Pinpoint the cell where the given text exists, returning its (x, y) midpoint coordinate. 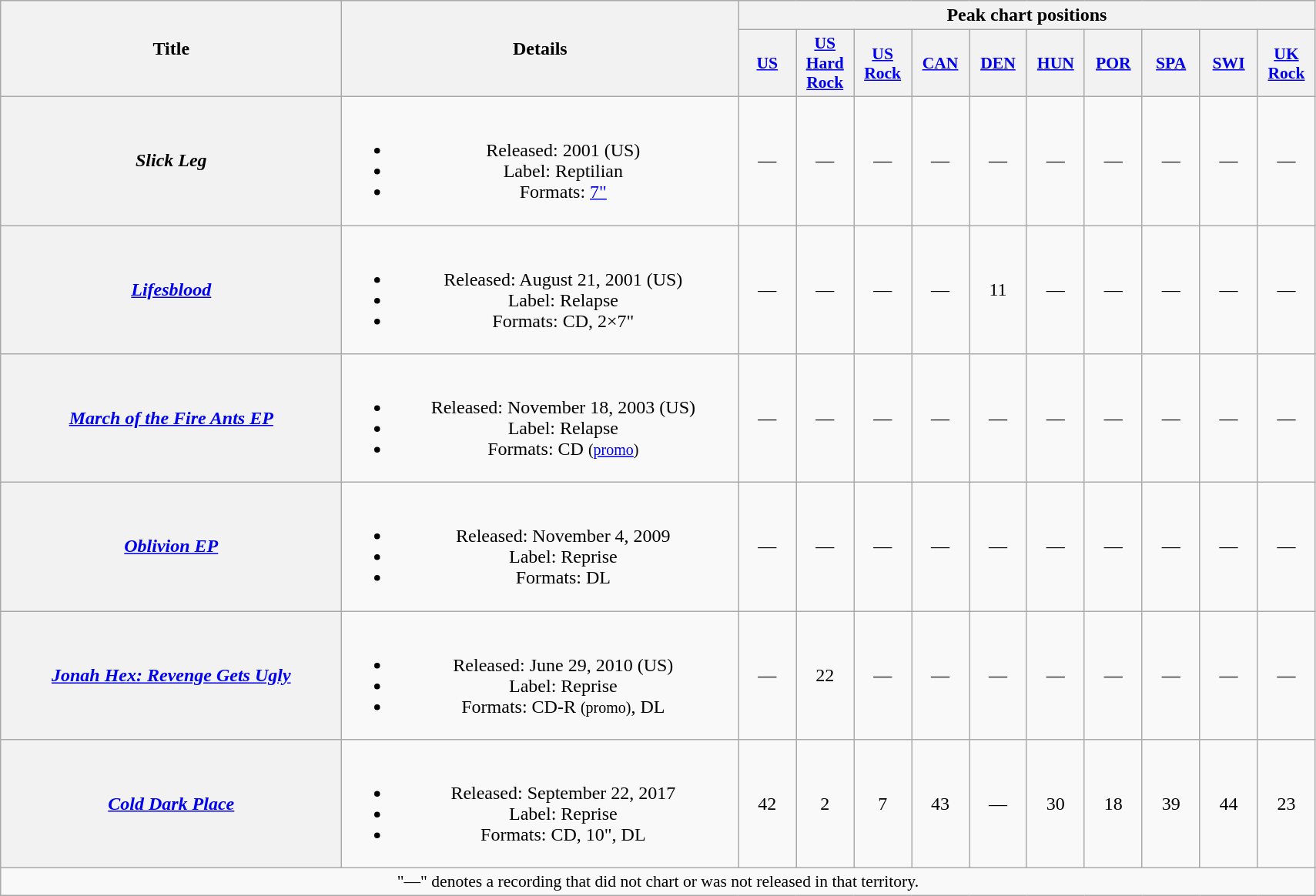
US (767, 63)
Lifesblood (171, 289)
Title (171, 49)
Details (541, 49)
DEN (998, 63)
Released: November 18, 2003 (US)Label: RelapseFormats: CD (promo) (541, 419)
USRock (882, 63)
7 (882, 804)
Oblivion EP (171, 547)
2 (825, 804)
HUN (1055, 63)
"—" denotes a recording that did not chart or was not released in that territory. (658, 882)
22 (825, 676)
USHard Rock (825, 63)
SWI (1229, 63)
Released: 2001 (US)Label: ReptilianFormats: 7" (541, 160)
Slick Leg (171, 160)
30 (1055, 804)
CAN (941, 63)
Cold Dark Place (171, 804)
Released: June 29, 2010 (US)Label: RepriseFormats: CD-R (promo), DL (541, 676)
SPA (1170, 63)
23 (1286, 804)
UKRock (1286, 63)
11 (998, 289)
42 (767, 804)
44 (1229, 804)
Peak chart positions (1027, 15)
39 (1170, 804)
Released: September 22, 2017Label: RepriseFormats: CD, 10", DL (541, 804)
March of the Fire Ants EP (171, 419)
18 (1113, 804)
Jonah Hex: Revenge Gets Ugly (171, 676)
POR (1113, 63)
43 (941, 804)
Released: November 4, 2009Label: RepriseFormats: DL (541, 547)
Released: August 21, 2001 (US)Label: RelapseFormats: CD, 2×7" (541, 289)
